Locate the cell with the specified text and output its [x, y] center coordinate. 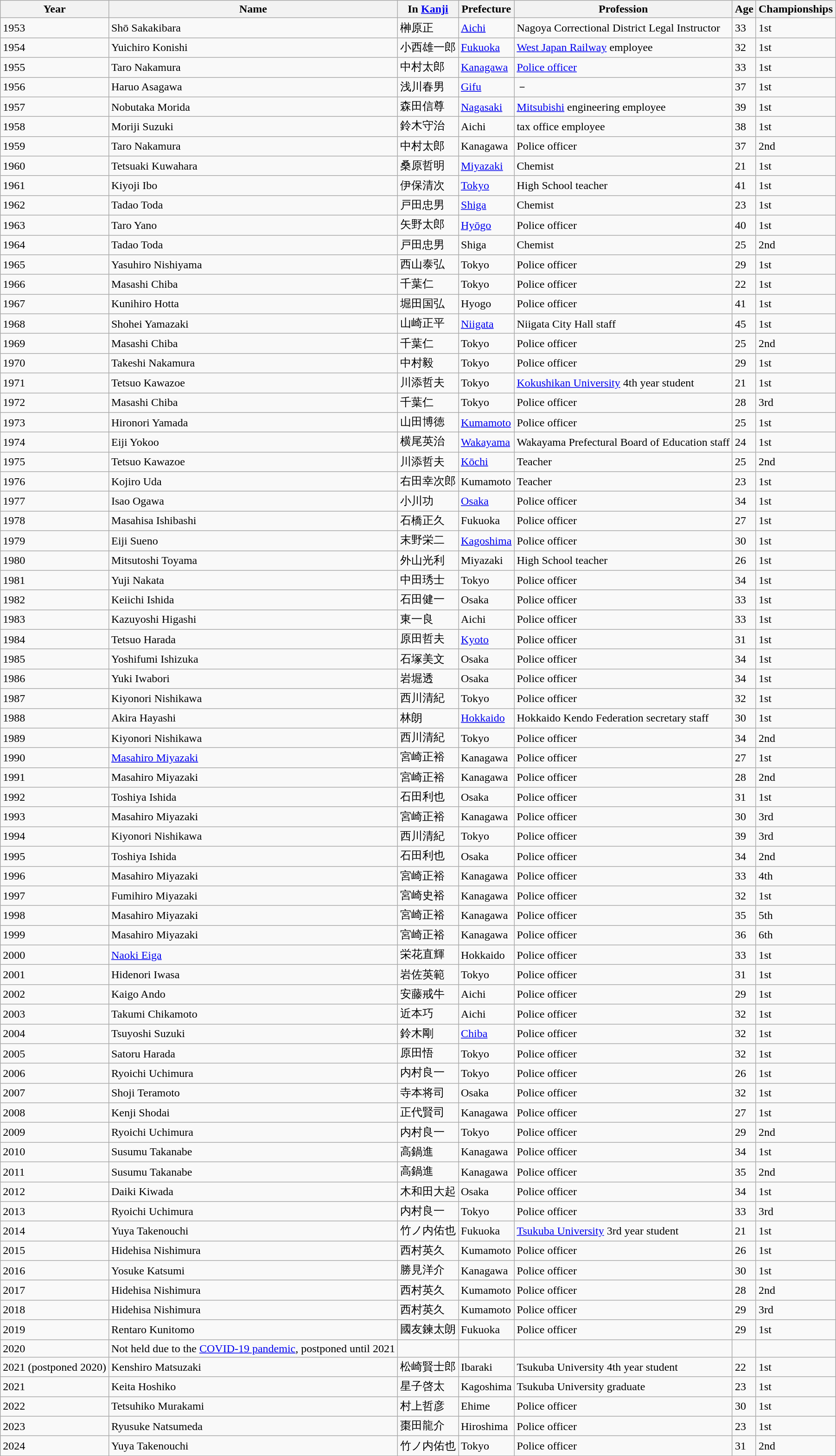
1965 [55, 265]
West Japan Railway employee [623, 47]
2006 [55, 1073]
Yosuke Katsumi [253, 1271]
Kenshiro Matsuzaki [253, 1367]
Naoki Eiga [253, 955]
1955 [55, 68]
鈴木剛 [428, 1034]
1998 [55, 916]
1985 [55, 659]
伊保清次 [428, 185]
Shohei Yamazaki [253, 323]
Hiroshima [486, 1426]
2021 [55, 1386]
Tsuyoshi Suzuki [253, 1034]
1960 [55, 166]
岩佐英範 [428, 975]
Age [744, 9]
石橋正久 [428, 521]
Name [253, 9]
1987 [55, 699]
2005 [55, 1054]
Isao Ogawa [253, 501]
24 [744, 442]
1994 [55, 837]
1991 [55, 778]
棗田龍介 [428, 1426]
森田信尊 [428, 107]
栄花直輝 [428, 955]
2002 [55, 994]
38 [744, 127]
Yuichiro Konishi [253, 47]
1957 [55, 107]
40 [744, 225]
1983 [55, 620]
Nagoya Correctional District Legal Instructor [623, 28]
1988 [55, 718]
1954 [55, 47]
Kyoto [486, 639]
1982 [55, 600]
Eiji Yokoo [253, 442]
Moriji Suzuki [253, 127]
Yuji Nakata [253, 580]
Keiichi Ishida [253, 600]
Prefecture [486, 9]
1953 [55, 28]
1984 [55, 639]
1964 [55, 245]
Kōchi [486, 462]
石塚美文 [428, 659]
1972 [55, 403]
Yasuhiro Nishiyama [253, 265]
2009 [55, 1133]
小西雄一郎 [428, 47]
5th [796, 916]
安藤戒牛 [428, 994]
2004 [55, 1034]
正代賢司 [428, 1113]
榊原正 [428, 28]
1999 [55, 935]
1997 [55, 896]
Ryusuke Natsumeda [253, 1426]
1989 [55, 738]
矢野太郎 [428, 225]
2010 [55, 1152]
Ehime [486, 1407]
Masahisa Ishibashi [253, 521]
1993 [55, 817]
2022 [55, 1407]
1971 [55, 383]
中村毅 [428, 363]
Kiyoji Ibo [253, 185]
Tetsuhiko Murakami [253, 1407]
外山光利 [428, 561]
Niigata City Hall staff [623, 323]
桑原哲明 [428, 166]
Gifu [486, 87]
岩堀透 [428, 678]
Akira Hayashi [253, 718]
原田哲夫 [428, 639]
Takeshi Nakamura [253, 363]
1968 [55, 323]
2013 [55, 1211]
6th [796, 935]
Not held due to the COVID-19 pandemic, postponed until 2021 [253, 1348]
tax office employee [623, 127]
2015 [55, 1251]
中田琇士 [428, 580]
Mitsutoshi Toyama [253, 561]
木和田大起 [428, 1192]
Hyogo [486, 304]
In Kanji [428, 9]
1977 [55, 501]
Rentaro Kunitomo [253, 1330]
1975 [55, 462]
Satoru Harada [253, 1054]
Kunihiro Hotta [253, 304]
原田悟 [428, 1054]
1956 [55, 87]
1980 [55, 561]
2024 [55, 1446]
1996 [55, 876]
45 [744, 323]
Hidenori Iwasa [253, 975]
1976 [55, 482]
1962 [55, 206]
Daiki Kiwada [253, 1192]
Tsukuba University 3rd year student [623, 1231]
1978 [55, 521]
1966 [55, 285]
右田幸次郎 [428, 482]
36 [744, 935]
Takumi Chikamoto [253, 1014]
宮崎史裕 [428, 896]
Shō Sakakibara [253, 28]
1961 [55, 185]
1974 [55, 442]
Tsukuba University graduate [623, 1386]
山田博徳 [428, 423]
1970 [55, 363]
1992 [55, 797]
末野栄二 [428, 540]
Haruo Asagawa [253, 87]
1959 [55, 146]
Kaigo Ando [253, 994]
2003 [55, 1014]
1958 [55, 127]
Mitsubishi engineering employee [623, 107]
2018 [55, 1310]
Eiji Sueno [253, 540]
2021 (postponed 2020) [55, 1367]
2008 [55, 1113]
4th [796, 876]
Tsukuba University 4th year student [623, 1367]
西山泰弘 [428, 265]
Wakayama Prefectural Board of Education staff [623, 442]
松崎賢士郎 [428, 1367]
Niigata [486, 323]
1969 [55, 344]
2012 [55, 1192]
Tetsuo Harada [253, 639]
東一良 [428, 620]
Yuki Iwabori [253, 678]
小川功 [428, 501]
1990 [55, 758]
寺本将司 [428, 1093]
2011 [55, 1171]
2007 [55, 1093]
國友鍊太朗 [428, 1330]
横尾英治 [428, 442]
Nagasaki [486, 107]
山崎正平 [428, 323]
2017 [55, 1290]
Fumihiro Miyazaki [253, 896]
Hironori Yamada [253, 423]
Shoji Teramoto [253, 1093]
鈴木守治 [428, 127]
Ibaraki [486, 1367]
Kazuyoshi Higashi [253, 620]
1979 [55, 540]
2014 [55, 1231]
星子啓太 [428, 1386]
Hokkaido Kendo Federation secretary staff [623, 718]
Kenji Shodai [253, 1113]
Profession [623, 9]
Keita Hoshiko [253, 1386]
2019 [55, 1330]
林朗 [428, 718]
1973 [55, 423]
Yoshifumi Ishizuka [253, 659]
2000 [55, 955]
Championships [796, 9]
Hyōgo [486, 225]
Tetsuaki Kuwahara [253, 166]
Kokushikan University 4th year student [623, 383]
1986 [55, 678]
浅川春男 [428, 87]
勝見洋介 [428, 1271]
1967 [55, 304]
1981 [55, 580]
Nobutaka Morida [253, 107]
村上哲彦 [428, 1407]
2023 [55, 1426]
石田健一 [428, 600]
Chiba [486, 1034]
近本巧 [428, 1014]
2001 [55, 975]
Kojiro Uda [253, 482]
－ [623, 87]
Year [55, 9]
1963 [55, 225]
Taro Yano [253, 225]
Wakayama [486, 442]
2016 [55, 1271]
1995 [55, 856]
2020 [55, 1348]
堀田国弘 [428, 304]
